Capture the cell that displays the provided text and extract its [x, y] central coordinate. 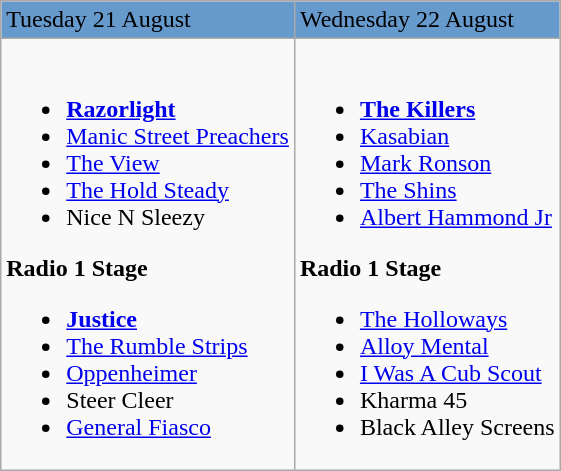
Tuesday 21 August [148, 20]
The KillersKasabianMark RonsonThe ShinsAlbert Hammond JrRadio 1 StageThe HollowaysAlloy MentalI Was A Cub ScoutKharma 45Black Alley Screens [427, 254]
RazorlightManic Street PreachersThe ViewThe Hold SteadyNice N SleezyRadio 1 StageJusticeThe Rumble StripsOppenheimerSteer CleerGeneral Fiasco [148, 254]
Wednesday 22 August [427, 20]
